Scan for the cell matching the given text and deliver its [X, Y] coordinate at center. 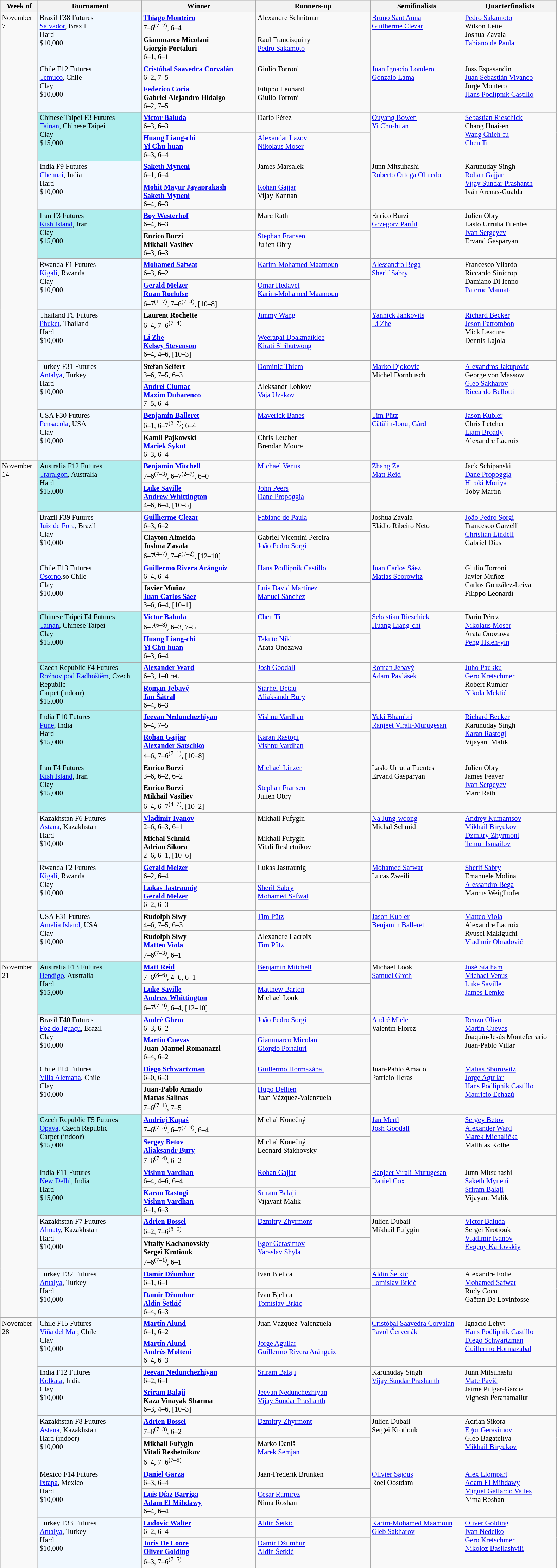
Daniel Garza 6–3, 6–4 [199, 1478]
Brazil F40 Futures Foz do Iguaçu, Brazil Clay $10,000 [90, 1039]
Victor Baluda 6–3, 6–3 [199, 122]
Karunuday Singh Rohan Gajjar Vijay Sundar Prashanth Iván Arenas-Gualda [510, 185]
Matthew Barton Michael Look [313, 999]
Alexandre Lacroix Tim Pütz [313, 946]
November 14 [19, 711]
Turkey F33 Futures Antalya, Turkey Hard $10,000 [90, 1542]
Mohit Mayur Jayaprakash Saketh Myneni 6–4, 6–3 [199, 196]
Marc Rath [313, 220]
Stefan Seifert 3–6, 7–5, 6–3 [199, 371]
Michael Look Samuel Groth [417, 988]
Ludovic Walter 6–2, 6–4 [199, 1527]
Giulio Torroni Javier Muñoz Carlos González-Leiva Filippo Leonardi [510, 587]
Martín Cuevas Juan-Manuel Romanazzi 6–4, 6–2 [199, 1049]
Martín Alund 6–1, 6–2 [199, 1327]
Dario Pérez Nikolaus Moser Arata Onozawa Peng Hsien-yin [510, 636]
Federico Coria Gabriel Alejandro Hidalgo 6–2, 7–5 [199, 97]
Ouyang Bowen Yi Chu-huan [417, 136]
Junn Mitsuhashi Mate Pavić Jaime Pulgar-García Vignesh Peranamallur [510, 1390]
Mohamed Safwat 6–3, 6–2 [199, 269]
Mikhail Fufygin Vitali Reshetnikov [313, 847]
Guilherme Clezar 6–3, 6–2 [199, 521]
Joss Espasandin Juan Sebastián Vivanco Jorge Montero Hans Podlipnik Castillo [510, 87]
Australia F13 Futures Bendigo, Australia Hard $15,000 [90, 988]
Boy Westerhof 6–4, 6–3 [199, 220]
Lukas Jastraunig [313, 872]
Sergey Betov Aliaksandr Bury 7–6(7–4), 6–2 [199, 1151]
Julien Dubail Sergei Krotiouk [417, 1442]
Juan Ignacio Londero Gonzalo Lama [417, 87]
Chile F12 Futures Temuco, Chile Clay $10,000 [90, 87]
Tim Pütz Cătălin-Ionuț Gârd [417, 435]
Alex Llompart Adam El Mihdawy Miguel Gallardo Valles Nima Roshan [510, 1492]
Damir Džumhur Aldin Šetkić 6–4, 6–3 [199, 1303]
India F9 Futures Chennai, India Hard $10,000 [90, 185]
Czech Republic F5 Futures Opava, Czech Republic Carpet (indoor) $15,000 [90, 1140]
John Peers Dane Propoggia [313, 497]
Karim-Mohamed Maamoun [313, 269]
Michal Konečný [313, 1125]
Pedro Sakamoto Wilson Leite Joshua Zavala Fabiano de Paula [510, 37]
Rwanda F2 Futures Kigali, Rwanda Clay $10,000 [90, 886]
Jorge Aguilar Guillermo Rivera Aránguiz [313, 1352]
Michael Venus [313, 471]
Luke Saville Andrew Whittington 6–7(7–9), 6–4, [12–10] [199, 999]
Kamil Pajkowski Maciek Sykut 6–3, 6–4 [199, 446]
Takuto Niki Arata Onozawa [313, 647]
Adrien Bossel 6–2, 7–6(8–6) [199, 1227]
James Marsalek [313, 171]
Tournament [90, 6]
César Ramírez Nima Roshan [313, 1503]
Alexandre Folie Mohamed Safwat Rudy Coco Gaëtan De Lovinfosse [510, 1293]
Dario Pérez [313, 122]
Jason Kubler Chris Letcher Liam Broady Alexandre Lacroix [510, 435]
Diego Schwartzman 6–0, 6–3 [199, 1073]
Chinese Taipei F4 Futures Tainan, Chinese Taipei Clay $15,000 [90, 636]
Yuki Bhambri Ranjeet Virali-Murugesan [417, 736]
Jack Schipanski Dane Propoggia Hiroki Moriya Toby Martin [510, 486]
Maverick Banes [313, 421]
Junn Mitsuhashi Roberto Ortega Olmedo [417, 185]
Junn Mitsuhashi Saketh Myneni Sriram Balaji Vijayant Malik [510, 1191]
Vishnu Vardhan [313, 721]
Mohamed Safwat Lucas Zweili [417, 886]
Ranjeet Virali-Murugesan Daniel Cox [417, 1191]
Winner [199, 6]
Julien Obry Laslo Urrutia Fuentes Ivan Sergeyev Ervand Gasparyan [510, 234]
Chile F13 Futures Osorno,so Chile Clay $10,000 [90, 587]
Adrian Sikora Egor Gerasimov Gleb Bagateliya Mikhail Biryukov [510, 1442]
Gerald Melzer Ruan Roelofse 6–7(1–7), 7–6(7–4), [10–8] [199, 295]
Laurent Rochette 6–4, 7–6(7–4) [199, 321]
Alexandros Jakupovic George von Massow Gleb Sakharov Riccardo Bellotti [510, 385]
Andrei Ciumac Maxim Dubarenco 7–5, 6–4 [199, 395]
Richard Becker Karunuday Singh Karan Rastogi Vijayant Malik [510, 736]
Rohan Gajjar Vijay Kannan [313, 196]
Mexico F14 Futures Ixtapa, Mexico Hard $10,000 [90, 1492]
Rudolph Siwy 4–6, 7–5, 6–3 [199, 921]
Cristóbal Saavedra Corvalán Pavol Červenák [417, 1342]
Yannick Jankovits Li Zhe [417, 335]
Matt Reid 7–6(8–6), 4–6, 6–1 [199, 973]
Guillermo Rivera Aránguiz 6–4, 6–4 [199, 572]
Week of [19, 6]
Victor Baluda Sergei Krotiouk Vladimir Ivanov Evgeny Karlovskiy [510, 1242]
Marko Djokovic Michel Dornbusch [417, 385]
João Pedro Sorgi [313, 1024]
Sriram Balaji Vijayant Malik [313, 1201]
Chris Letcher Brendan Moore [313, 446]
November 7 [19, 236]
Mikhail Fufygin Vitali Reshetnikov 6–4, 7–6(7–5) [199, 1453]
Jan Mertl Josh Goodall [417, 1140]
Enrico Burzi 3–6, 6–2, 6–2 [199, 772]
Juho Paukku Gero Kretschmer Robert Rumler Nikola Mektić [510, 686]
Rudolph Siwy Matteo Viola 7–6(7–3), 6–1 [199, 946]
Czech Republic F4 Futures Rožnov pod Radhoštěm, Czech Republic Carpet (indoor) $15,000 [90, 686]
Olivier Sajous Roel Oostdam [417, 1492]
Martín Alund Andrés Molteni 6–4, 6–3 [199, 1352]
Kazakhstan F7 Futures Almaty, Kazakhstan Hard $10,000 [90, 1242]
Vladimir Ivanov 2–6, 6–3, 6–1 [199, 823]
Andriej Kapaś 7–6(7–5), 6–7(7–9), 6–4 [199, 1125]
Giammarco Micolani Giorgio Portaluri [313, 1049]
Juan Carlos Sáez Matías Sborowitz [417, 587]
Michal Konečný Leonard Stakhovsky [313, 1151]
Gabriel Vicentini Pereira João Pedro Sorgi [313, 546]
Karan Rastogi Vishnu Vardhan 6–1, 6–3 [199, 1201]
USA F30 Futures Pensacola, USA Clay $10,000 [90, 435]
Francesco Vilardo Riccardo Sinicropi Damiano Di Ienno Paterne Mamata [510, 284]
Chile F15 Futures Viña del Mar, Chile Clay $10,000 [90, 1342]
Turkey F31 Futures Antalya, Turkey Hard $10,000 [90, 385]
Clayton Almeida Joshua Zavala 6–7(4–7), 7–6(7–2), [12–10] [199, 546]
Hans Podlipnik Castillo [313, 572]
Alexander Ward 6–3, 1–0 ret. [199, 672]
André Miele Valentín Florez [417, 1039]
Richard Becker Jeson Patrombon Mick Lescure Dennis Lajola [510, 335]
Victor Baluda 6–7(6–8), 6–3, 7–5 [199, 622]
Sherif Sabry Mohamed Safwat [313, 896]
November 21 [19, 1139]
Sriram Balaji Kaza Vinayak Sharma 6–3, 4–6, [10–3] [199, 1401]
Tim Pütz [313, 921]
Roman Jebavý Adam Pavlásek [417, 686]
Kazakhstan F6 Futures Astana, Kazakhstan Hard $10,000 [90, 837]
Karan Rastogi Vishnu Vardhan [313, 746]
Alexandar Lazov Nikolaus Moser [313, 147]
Laslo Urrutia Fuentes Ervand Gasparyan [417, 787]
Brazil F39 Futures Juiz de Fora, Brazil Clay $10,000 [90, 537]
Kazakhstan F8 Futures Astana, Kazakhstan Hard (indoor) $10,000 [90, 1442]
Jeevan Nedunchezhiyan 6–4, 7–5 [199, 721]
Luke Saville Andrew Whittington 4–6, 6–4, [10–5] [199, 497]
Rohan Gajjar Alexander Satschko 4–6, 7–6(7–1), [10–8] [199, 746]
Giammarco Micolani Giorgio Portaluri 6–1, 6–1 [199, 49]
Ignacio Lehyt Hans Podlipnik Castillo Diego Schwartzman Guillermo Hormazábal [510, 1342]
Julien Dubail Mikhail Fufygin [417, 1242]
Hugo Dellien Juan Vázquez-Valenzuela [313, 1099]
Li Zhe Kelsey Stevenson 6–4, 4–6, [10–3] [199, 346]
Semifinalists [417, 6]
Alexandre Schnitman [313, 23]
João Pedro Sorgi Francesco Garzelli Christian Lindell Gabriel Dias [510, 537]
Ivan Bjelica Tomislav Brkić [313, 1303]
Roman Jebavý Jan Šátral 6–4, 6–3 [199, 697]
Julien Obry James Feaver Ivan Sergeyev Marc Rath [510, 787]
Joshua Zavala Eládio Ribeiro Neto [417, 537]
Matías Sborowitz Jorge Aguilar Hans Podlipnik Castillo Mauricio Echazú [510, 1089]
Renzo Olivo Martín Cuevas Joaquín-Jesús Monteferrario Juan-Pablo Villar [510, 1039]
Iran F3 Futures Kish Island, Iran Clay $15,000 [90, 234]
Ivan Bjelica [313, 1279]
Na Jung-woong Michal Schmid [417, 837]
Weerapat Doakmaiklee Kirati Siributwong [313, 346]
November 28 [19, 1442]
Enrico Burzi Grzegorz Panfil [417, 234]
Dominic Thiem [313, 371]
Quarterfinalists [510, 6]
Aleksandr Lobkov Vaja Uzakov [313, 395]
Luis David Martínez Manuel Sánchez [313, 597]
Juan Vázquez-Valenzuela [313, 1327]
Benjamin Mitchell [313, 973]
Thailand F5 Futures Phuket, Thailand Hard $10,000 [90, 335]
Jaan-Frederik Brunken [313, 1478]
Chinese Taipei F3 Futures Tainan, Chinese Taipei Clay $15,000 [90, 136]
Joris De Loore Oliver Golding 6–3, 7–6(7–5) [199, 1553]
Enrico Burzi Mikhail Vasiliev 6–3, 6–3 [199, 244]
Turkey F32 Futures Antalya, Turkey Hard $10,000 [90, 1293]
Runners-up [313, 6]
Karim-Mohamed Maamoun Gleb Sakharov [417, 1542]
Sebastian Rieschick Huang Liang-chi [417, 636]
Marko Daniš Marek Semjan [313, 1453]
Matteo Viola Alexandre Lacroix Ryusei Makiguchi Vladimir Obradović [510, 936]
Iran F4 Futures Kish Island, Iran Clay $15,000 [90, 787]
Michael Linzer [313, 772]
India F11 Futures New Delhi, India Hard $15,000 [90, 1191]
Enrico Burzi Mikhail Vasiliev 6–4, 6–7(4–7), [10–2] [199, 798]
Benjamin Balleret 6–1, 6–7(2–7); 6–4 [199, 421]
Adrien Bossel 7–6(7–3), 6–2 [199, 1426]
Chen Ti [313, 622]
Thiago Monteiro 7–6(7–2), 6–4 [199, 23]
Aldin Šetkić Tomislav Brkić [417, 1293]
Josh Goodall [313, 672]
Sebastian Rieschick Chang Huai-en Wang Chieh-fu Chen Ti [510, 136]
Javier Muñoz Juan Carlos Sáez 3–6, 6–4, [10–1] [199, 597]
Vishnu Vardhan 6–4, 4–6, 6–4 [199, 1177]
Gerald Melzer 6–2, 6–4 [199, 872]
Chile F14 Futures Villa Alemana, Chile Clay $10,000 [90, 1089]
Jeevan Nedunchezhiyan 6–2, 6–1 [199, 1376]
Sherif Sabry Emanuele Molina Alessandro Bega Marcus Weiglhofer [510, 886]
André Ghem 6–3, 6–2 [199, 1024]
Rwanda F1 Futures Kigali, Rwanda Clay $10,000 [90, 284]
Fabiano de Paula [313, 521]
Jimmy Wang [313, 321]
India F10 Futures Pune, India Hard $15,000 [90, 736]
India F12 Futures Kolkata, India Clay $10,000 [90, 1390]
Jeevan Nedunchezhiyan Vijay Sundar Prashanth [313, 1401]
Brazil F38 Futures Salvador, Brazil Hard $10,000 [90, 37]
Andrey Kumantsov Mikhail Biryukov Dzmitry Zhyrmont Temur Ismailov [510, 837]
Giulio Torroni [313, 73]
Alessandro Bega Sherif Sabry [417, 284]
Michal Schmid Adrian Sikora 2–6, 6–1, [10–6] [199, 847]
Bruno Sant'Anna Guilherme Clezar [417, 37]
Mikhail Fufygin [313, 823]
Juan-Pablo Amado Matías Salinas 7–6(7–1), 7–5 [199, 1099]
Oliver Golding Ivan Nedelko Gero Kretschmer Nikoloz Basilashvili [510, 1542]
Saketh Myneni 6–1, 6–4 [199, 171]
Jason Kubler Benjamin Balleret [417, 936]
Cristóbal Saavedra Corvalán 6–2, 7–5 [199, 73]
Guillermo Hormazábal [313, 1073]
Australia F12 Futures Traralgon, Australia Hard $15,000 [90, 486]
Filippo Leonardi Giulio Torroni [313, 97]
Damir Džumhur 6–1, 6–1 [199, 1279]
Zhang Ze Matt Reid [417, 486]
José Statham Michael Venus Luke Saville James Lemke [510, 988]
Omar Hedayet Karim-Mohamed Maamoun [313, 295]
Vitaliy Kachanovskiy Sergei Krotiouk 7–6(7–1), 6–1 [199, 1253]
Juan-Pablo Amado Patricio Heras [417, 1089]
Siarhei Betau Aliaksandr Bury [313, 697]
Luis Díaz Barriga Adam El Mihdawy 6–4, 6–4 [199, 1503]
Benjamin Mitchell 7–6(7–3), 6–7(2–7), 6–0 [199, 471]
Damir Džumhur Aldin Šetkić [313, 1553]
Aldin Šetkić [313, 1527]
Rohan Gajjar [313, 1177]
Sergey Betov Alexander Ward Marek Michalička Matthias Kolbe [510, 1140]
Lukas Jastraunig Gerald Melzer 6–2, 6–3 [199, 896]
Karunuday Singh Vijay Sundar Prashanth [417, 1390]
Egor Gerasimov Yaraslav Shyla [313, 1253]
USA F31 Futures Amelia Island, USA Clay $10,000 [90, 936]
Raul Francisquiny Pedro Sakamoto [313, 49]
Sriram Balaji [313, 1376]
